Provide the (X, Y) coordinate of the cell's center where the given text is located.  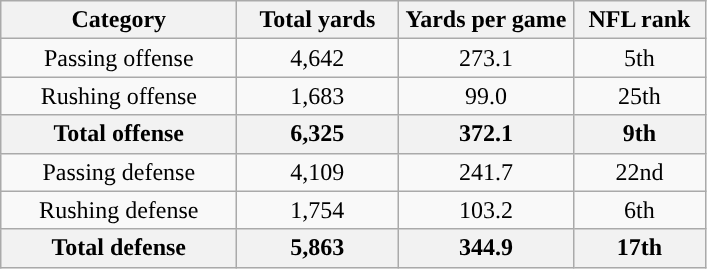
Total offense (119, 134)
1,754 (318, 210)
Yards per game (486, 20)
Rushing defense (119, 210)
22nd (640, 172)
Passing defense (119, 172)
1,683 (318, 96)
372.1 (486, 134)
5,863 (318, 248)
4,109 (318, 172)
Total defense (119, 248)
Passing offense (119, 58)
6,325 (318, 134)
NFL rank (640, 20)
241.7 (486, 172)
4,642 (318, 58)
17th (640, 248)
25th (640, 96)
Category (119, 20)
103.2 (486, 210)
9th (640, 134)
5th (640, 58)
Rushing offense (119, 96)
273.1 (486, 58)
6th (640, 210)
344.9 (486, 248)
99.0 (486, 96)
Total yards (318, 20)
